From the cell containing the given text, extract its center point as [X, Y] coordinate. 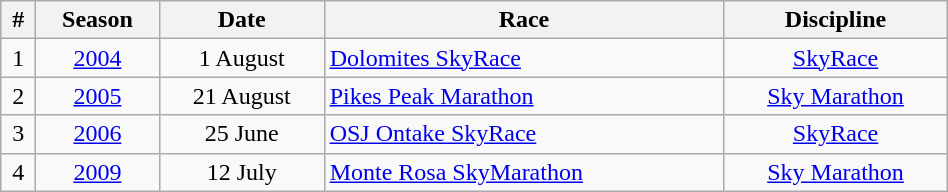
12 July [242, 172]
Race [524, 20]
Dolomites SkyRace [524, 58]
Pikes Peak Marathon [524, 96]
2006 [98, 134]
25 June [242, 134]
2 [18, 96]
Season [98, 20]
# [18, 20]
2004 [98, 58]
2005 [98, 96]
Date [242, 20]
1 [18, 58]
Discipline [836, 20]
2009 [98, 172]
1 August [242, 58]
3 [18, 134]
4 [18, 172]
21 August [242, 96]
OSJ Ontake SkyRace [524, 134]
Monte Rosa SkyMarathon [524, 172]
